Determine the (X, Y) coordinate at the center of the cell enclosing the given text.  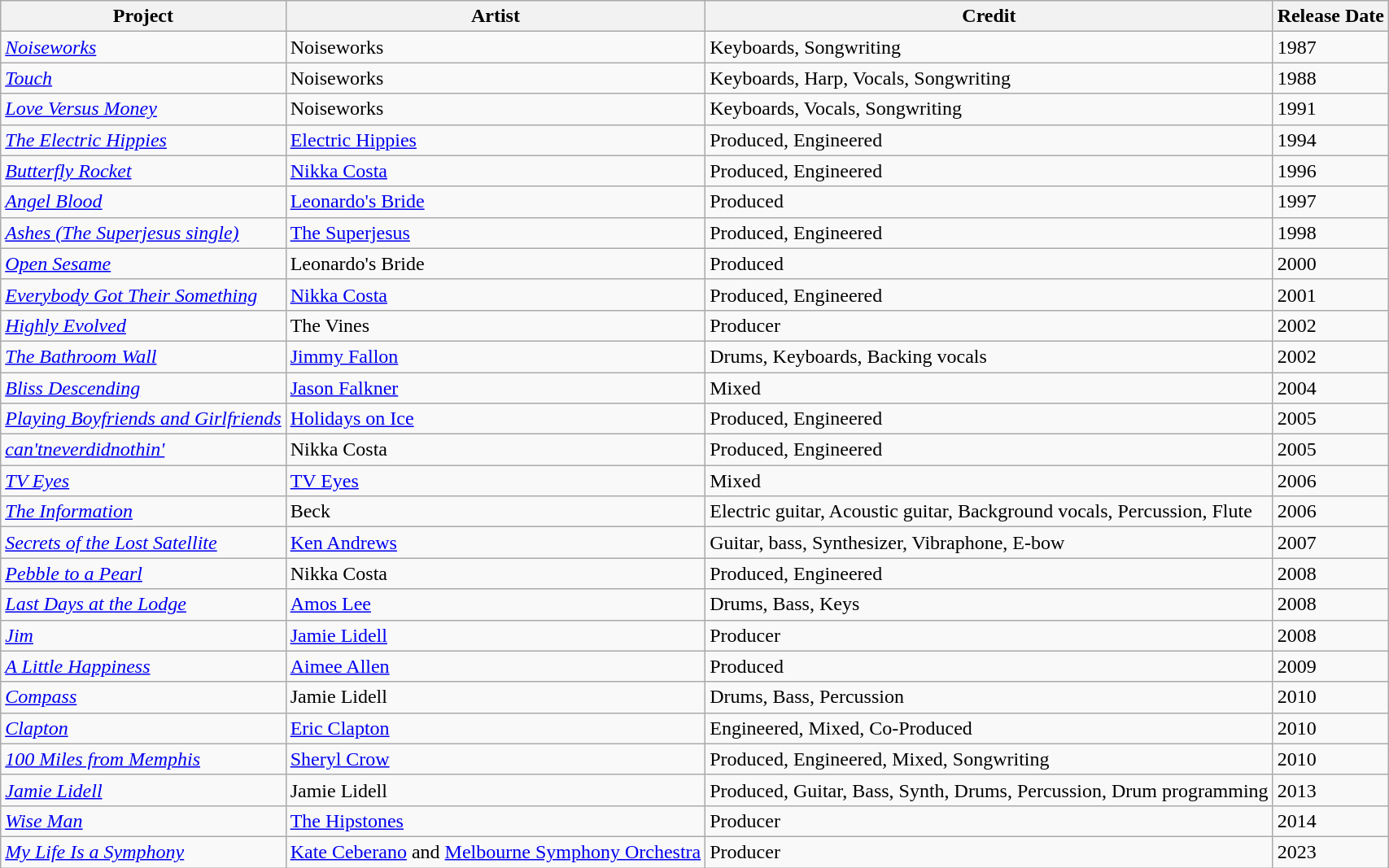
1987 (1330, 47)
Drums, Bass, Percussion (989, 697)
1998 (1330, 233)
Keyboards, Songwriting (989, 47)
Produced, Guitar, Bass, Synth, Drums, Percussion, Drum programming (989, 790)
Beck (496, 512)
2000 (1330, 264)
Secrets of the Lost Satellite (143, 543)
2009 (1330, 666)
Drums, Bass, Keys (989, 604)
Playing Boyfriends and Girlfriends (143, 419)
Clapton (143, 728)
The Vines (496, 325)
Sheryl Crow (496, 759)
Ashes (The Superjesus single) (143, 233)
Engineered, Mixed, Co-Produced (989, 728)
The Bathroom Wall (143, 356)
A Little Happiness (143, 666)
100 Miles from Memphis (143, 759)
Electric Hippies (496, 140)
Keyboards, Vocals, Songwriting (989, 109)
can'tneverdidnothin' (143, 450)
Holidays on Ice (496, 419)
The Superjesus (496, 233)
2013 (1330, 790)
Butterfly Rocket (143, 171)
Wise Man (143, 821)
Pebble to a Pearl (143, 574)
2001 (1330, 294)
1997 (1330, 202)
Angel Blood (143, 202)
1996 (1330, 171)
Aimee Allen (496, 666)
Everybody Got Their Something (143, 294)
Jason Falkner (496, 388)
Amos Lee (496, 604)
Project (143, 16)
My Life Is a Symphony (143, 852)
Release Date (1330, 16)
1994 (1330, 140)
Ken Andrews (496, 543)
Electric guitar, Acoustic guitar, Background vocals, Percussion, Flute (989, 512)
Love Versus Money (143, 109)
2004 (1330, 388)
Highly Evolved (143, 325)
Kate Ceberano and Melbourne Symphony Orchestra (496, 852)
Jim (143, 635)
Compass (143, 697)
Jimmy Fallon (496, 356)
Guitar, bass, Synthesizer, Vibraphone, E-bow (989, 543)
Touch (143, 78)
Credit (989, 16)
Produced, Engineered, Mixed, Songwriting (989, 759)
2014 (1330, 821)
Bliss Descending (143, 388)
1991 (1330, 109)
Open Sesame (143, 264)
The Information (143, 512)
Eric Clapton (496, 728)
1988 (1330, 78)
2023 (1330, 852)
The Electric Hippies (143, 140)
2007 (1330, 543)
Artist (496, 16)
Last Days at the Lodge (143, 604)
The Hipstones (496, 821)
Drums, Keyboards, Backing vocals (989, 356)
Keyboards, Harp, Vocals, Songwriting (989, 78)
